Pinpoint the cell where the given text exists, returning its [X, Y] midpoint coordinate. 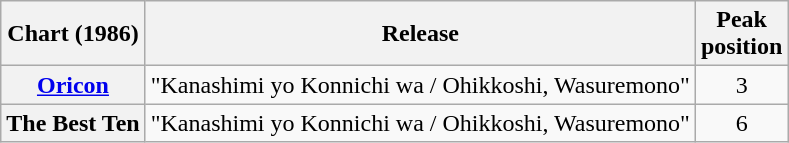
3 [741, 85]
Oricon [73, 85]
Chart (1986) [73, 34]
Peakposition [741, 34]
6 [741, 123]
The Best Ten [73, 123]
Release [420, 34]
